Determine the (x, y) coordinate at the center of the cell enclosing the given text.  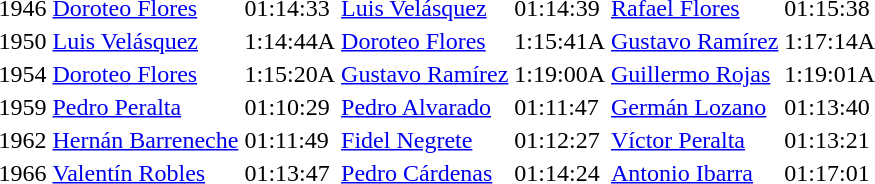
1:19:00A (560, 74)
Pedro Alvarado (425, 107)
Fidel Negrete (425, 140)
1:14:44A (290, 41)
Víctor Peralta (695, 140)
Luis Velásquez (146, 41)
1:15:20A (290, 74)
01:10:29 (290, 107)
1:15:41A (560, 41)
01:11:49 (290, 140)
Germán Lozano (695, 107)
01:11:47 (560, 107)
Guillermo Rojas (695, 74)
Hernán Barreneche (146, 140)
01:12:27 (560, 140)
Pedro Peralta (146, 107)
